Detect which cell encompasses the target text, then output its [X, Y] center coordinate. 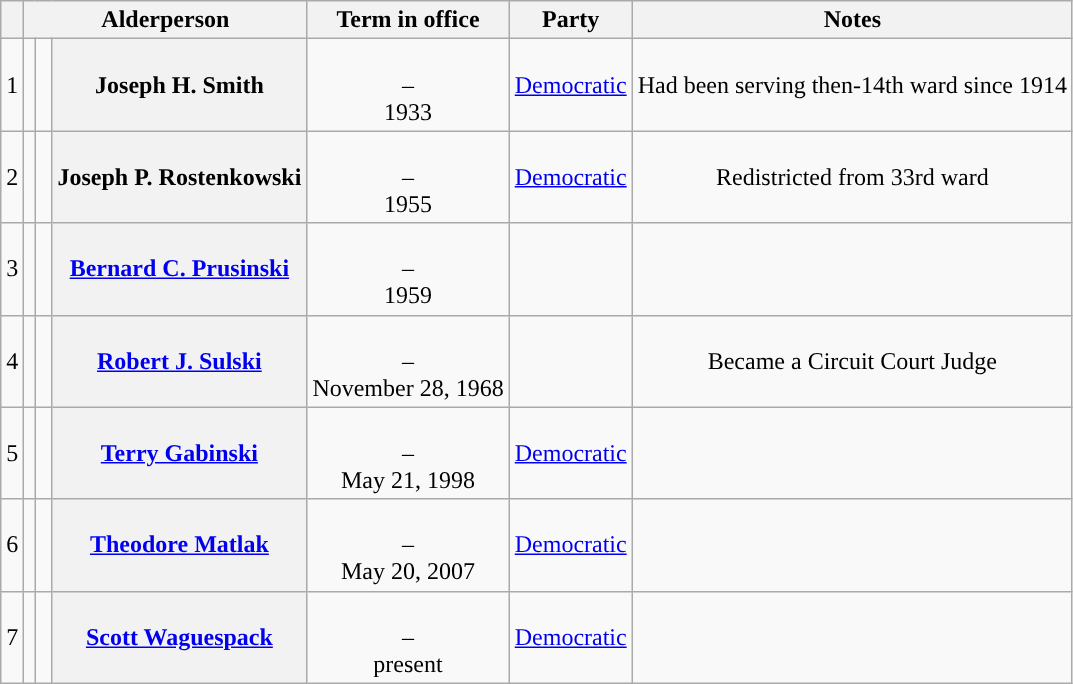
3 [12, 269]
4 [12, 361]
–November 28, 1968 [408, 361]
Became a Circuit Court Judge [852, 361]
–May 20, 2007 [408, 545]
7 [12, 637]
Party [570, 20]
Redistricted from 33rd ward [852, 177]
Robert J. Sulski [180, 361]
Joseph P. Rostenkowski [180, 177]
Had been serving then-14th ward since 1914 [852, 85]
5 [12, 453]
Term in office [408, 20]
Joseph H. Smith [180, 85]
Terry Gabinski [180, 453]
–1959 [408, 269]
–1933 [408, 85]
1 [12, 85]
–present [408, 637]
Alderperson [166, 20]
Bernard C. Prusinski [180, 269]
Theodore Matlak [180, 545]
6 [12, 545]
Scott Waguespack [180, 637]
–May 21, 1998 [408, 453]
2 [12, 177]
Notes [852, 20]
–1955 [408, 177]
